Extract the [X, Y] coordinate from the center of the cell holding the provided text.  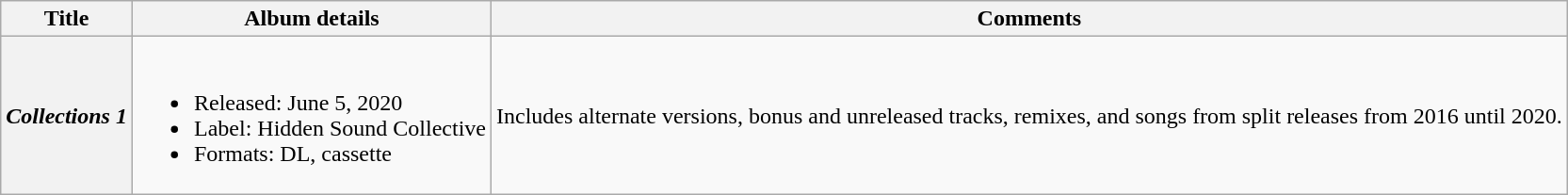
Collections 1 [67, 115]
Released: June 5, 2020Label: Hidden Sound CollectiveFormats: DL, cassette [311, 115]
Includes alternate versions, bonus and unreleased tracks, remixes, and songs from split releases from 2016 until 2020. [1028, 115]
Title [67, 19]
Comments [1028, 19]
Album details [311, 19]
